For the text-containing cell, return its midpoint in (x, y) coordinate format. 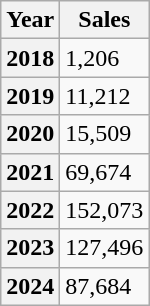
2022 (30, 210)
2021 (30, 172)
2018 (30, 58)
69,674 (104, 172)
2020 (30, 134)
87,684 (104, 286)
1,206 (104, 58)
Year (30, 20)
Sales (104, 20)
2024 (30, 286)
2019 (30, 96)
127,496 (104, 248)
152,073 (104, 210)
15,509 (104, 134)
2023 (30, 248)
11,212 (104, 96)
